Scan for the cell matching the given text and deliver its [x, y] coordinate at center. 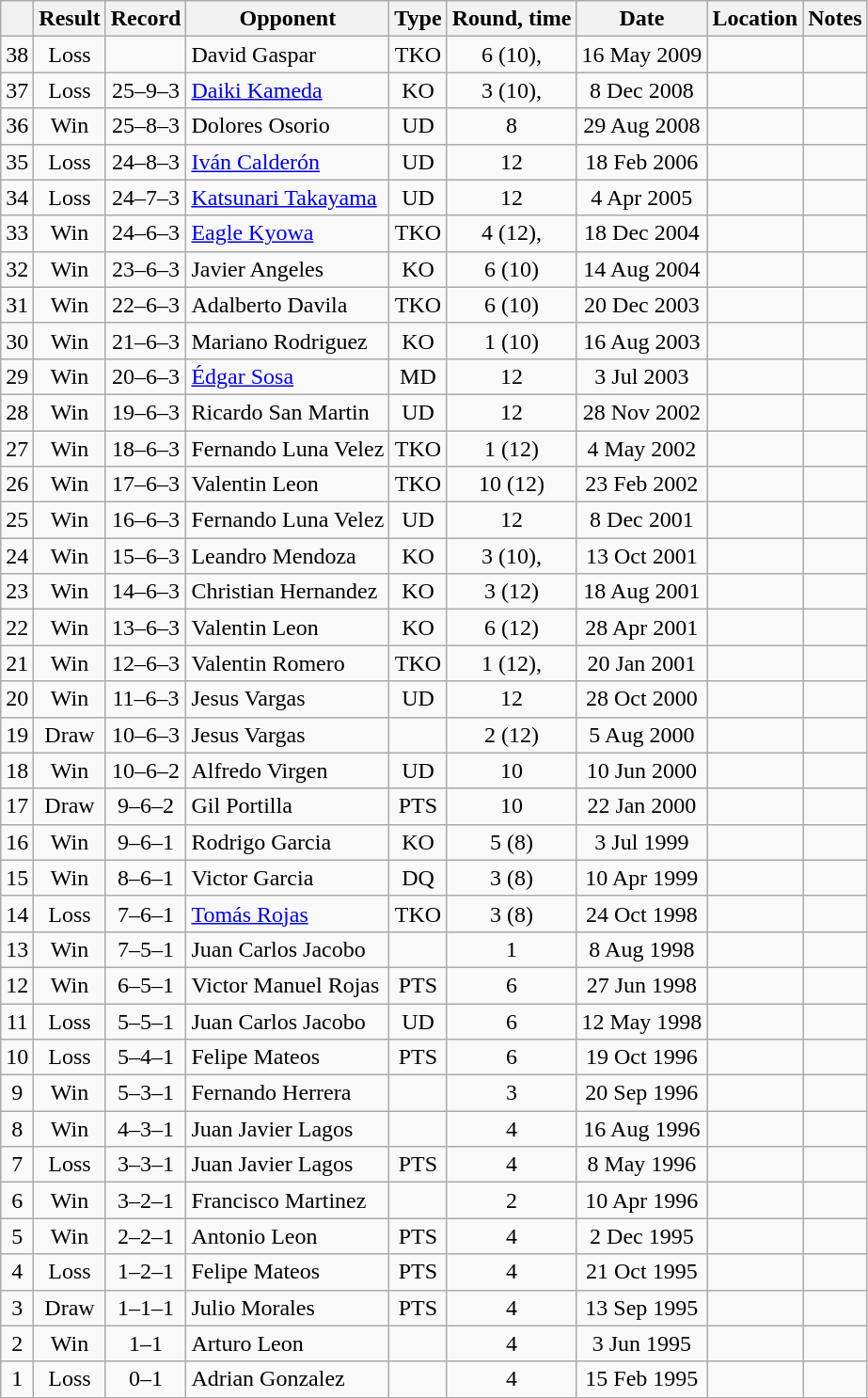
DQ [418, 878]
Gil Portilla [288, 806]
10 Apr 1996 [641, 1200]
23 Feb 2002 [641, 485]
27 Jun 1998 [641, 985]
10–6–3 [146, 735]
17 [17, 806]
10–6–2 [146, 770]
Katsunari Takayama [288, 198]
Victor Garcia [288, 878]
5–4–1 [146, 1057]
2 Dec 1995 [641, 1236]
15 [17, 878]
20 Dec 2003 [641, 305]
7–6–1 [146, 913]
18–6–3 [146, 449]
24 Oct 1998 [641, 913]
David Gaspar [288, 55]
Adalberto Davila [288, 305]
11–6–3 [146, 699]
14 Aug 2004 [641, 269]
16 Aug 1996 [641, 1129]
Victor Manuel Rojas [288, 985]
24 [17, 556]
22–6–3 [146, 305]
18 Dec 2004 [641, 233]
6–5–1 [146, 985]
Julio Morales [288, 1308]
21 [17, 663]
31 [17, 305]
4 Apr 2005 [641, 198]
10 Jun 2000 [641, 770]
Location [755, 19]
Adrian Gonzalez [288, 1379]
5–5–1 [146, 1021]
19 Oct 1996 [641, 1057]
0–1 [146, 1379]
4 May 2002 [641, 449]
1–1–1 [146, 1308]
18 Feb 2006 [641, 162]
Mariano Rodriguez [288, 341]
21 Oct 1995 [641, 1272]
13 [17, 949]
Notes [835, 19]
8 Aug 1998 [641, 949]
3 Jul 2003 [641, 376]
18 Aug 2001 [641, 592]
15 Feb 1995 [641, 1379]
13 Oct 2001 [641, 556]
Ricardo San Martin [288, 412]
13 Sep 1995 [641, 1308]
Édgar Sosa [288, 376]
1 (12) [512, 449]
2–2–1 [146, 1236]
12–6–3 [146, 663]
24–8–3 [146, 162]
Eagle Kyowa [288, 233]
1–2–1 [146, 1272]
5 (8) [512, 842]
8 May 1996 [641, 1165]
28 Nov 2002 [641, 412]
23 [17, 592]
23–6–3 [146, 269]
22 Jan 2000 [641, 806]
36 [17, 126]
5–3–1 [146, 1093]
MD [418, 376]
29 [17, 376]
16 May 2009 [641, 55]
Javier Angeles [288, 269]
8 Dec 2008 [641, 90]
13–6–3 [146, 628]
26 [17, 485]
Date [641, 19]
11 [17, 1021]
33 [17, 233]
Arturo Leon [288, 1343]
9–6–2 [146, 806]
14–6–3 [146, 592]
18 [17, 770]
35 [17, 162]
12 May 1998 [641, 1021]
1–1 [146, 1343]
28 Apr 2001 [641, 628]
Type [418, 19]
24–7–3 [146, 198]
3 (12) [512, 592]
Tomás Rojas [288, 913]
9 [17, 1093]
16 Aug 2003 [641, 341]
25 [17, 520]
25–8–3 [146, 126]
Christian Hernandez [288, 592]
28 [17, 412]
14 [17, 913]
19 [17, 735]
1 (12), [512, 663]
17–6–3 [146, 485]
16 [17, 842]
15–6–3 [146, 556]
Francisco Martinez [288, 1200]
6 (12) [512, 628]
Fernando Herrera [288, 1093]
38 [17, 55]
3–3–1 [146, 1165]
16–6–3 [146, 520]
7–5–1 [146, 949]
Daiki Kameda [288, 90]
Leandro Mendoza [288, 556]
4–3–1 [146, 1129]
8–6–1 [146, 878]
20 Sep 1996 [641, 1093]
19–6–3 [146, 412]
3–2–1 [146, 1200]
3 Jul 1999 [641, 842]
Iván Calderón [288, 162]
37 [17, 90]
7 [17, 1165]
21–6–3 [146, 341]
Opponent [288, 19]
4 (12), [512, 233]
25–9–3 [146, 90]
9–6–1 [146, 842]
Record [146, 19]
1 (10) [512, 341]
Dolores Osorio [288, 126]
Result [70, 19]
24–6–3 [146, 233]
Rodrigo Garcia [288, 842]
32 [17, 269]
28 Oct 2000 [641, 699]
10 (12) [512, 485]
22 [17, 628]
Round, time [512, 19]
2 (12) [512, 735]
8 Dec 2001 [641, 520]
34 [17, 198]
20 [17, 699]
27 [17, 449]
5 [17, 1236]
20 Jan 2001 [641, 663]
Antonio Leon [288, 1236]
3 Jun 1995 [641, 1343]
6 (10), [512, 55]
30 [17, 341]
10 Apr 1999 [641, 878]
29 Aug 2008 [641, 126]
Valentin Romero [288, 663]
Alfredo Virgen [288, 770]
20–6–3 [146, 376]
5 Aug 2000 [641, 735]
